Detect which cell encompasses the target text, then output its (X, Y) center coordinate. 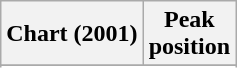
Chart (2001) (72, 34)
Peak position (189, 34)
